Search for the cell housing the specified text and yield its (x, y) center coordinate. 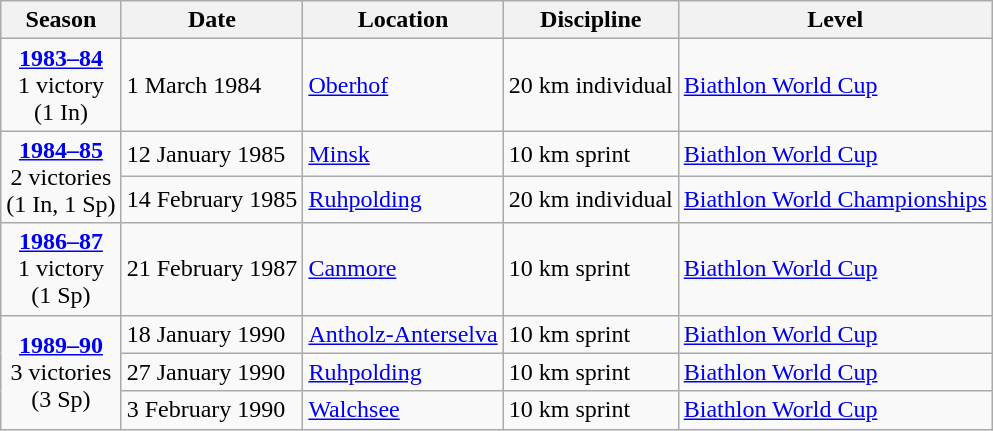
1983–84 1 victory (1 In) (61, 85)
Location (403, 20)
3 February 1990 (212, 410)
Minsk (403, 154)
Level (835, 20)
Oberhof (403, 85)
Discipline (590, 20)
Date (212, 20)
Biathlon World Championships (835, 200)
14 February 1985 (212, 200)
18 January 1990 (212, 334)
1986–87 1 victory (1 Sp) (61, 269)
Canmore (403, 269)
Season (61, 20)
1989–90 3 victories (3 Sp) (61, 372)
27 January 1990 (212, 372)
1984–85 2 victories (1 In, 1 Sp) (61, 177)
12 January 1985 (212, 154)
1 March 1984 (212, 85)
Antholz-Anterselva (403, 334)
Walchsee (403, 410)
21 February 1987 (212, 269)
